Capture the cell that displays the provided text and extract its [x, y] central coordinate. 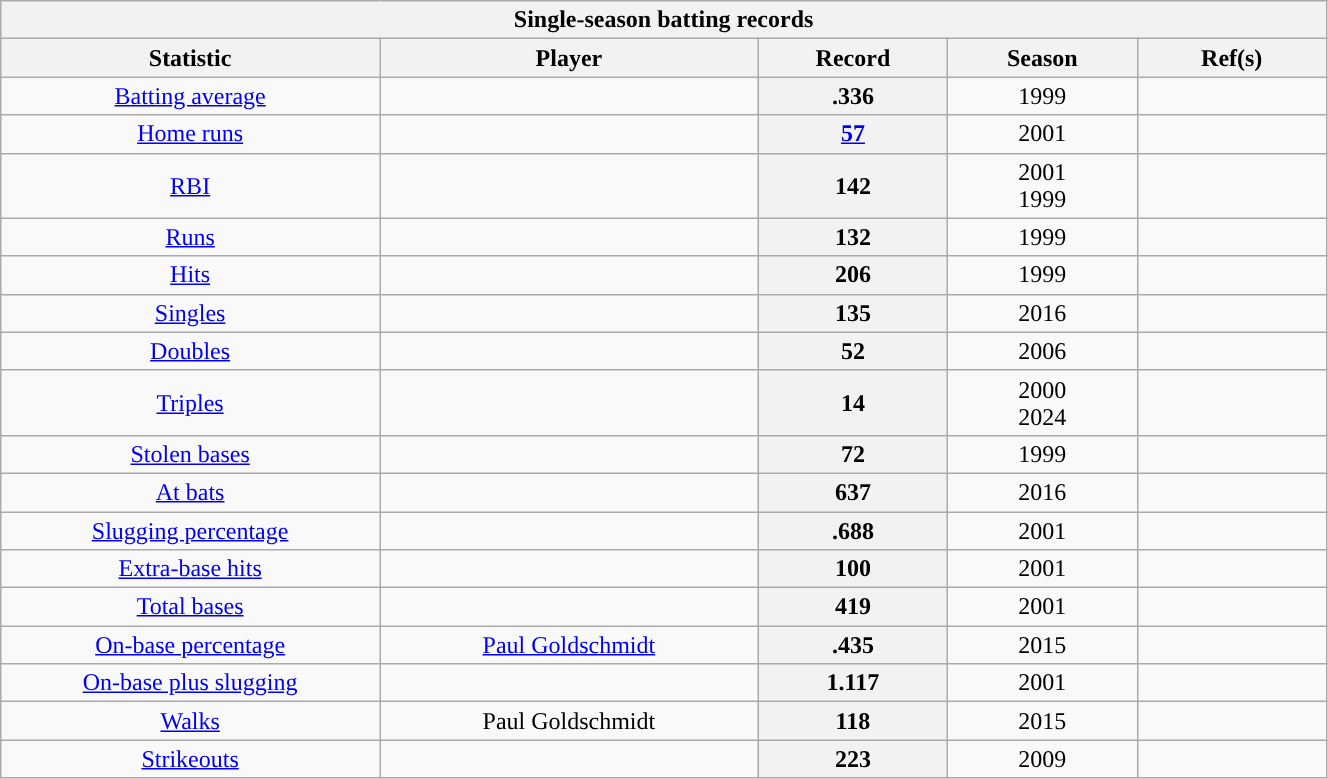
223 [852, 759]
.336 [852, 96]
Total bases [190, 607]
Season [1042, 58]
Batting average [190, 96]
Hits [190, 275]
132 [852, 237]
Extra-base hits [190, 569]
Statistic [190, 58]
Home runs [190, 134]
Walks [190, 721]
Ref(s) [1232, 58]
72 [852, 454]
Player [570, 58]
Record [852, 58]
Strikeouts [190, 759]
118 [852, 721]
Doubles [190, 351]
2009 [1042, 759]
Slugging percentage [190, 531]
419 [852, 607]
20002024 [1042, 402]
637 [852, 492]
On-base percentage [190, 645]
1.117 [852, 683]
135 [852, 313]
206 [852, 275]
.435 [852, 645]
100 [852, 569]
2006 [1042, 351]
57 [852, 134]
Singles [190, 313]
RBI [190, 186]
.688 [852, 531]
Single-season batting records [664, 20]
52 [852, 351]
14 [852, 402]
142 [852, 186]
On-base plus slugging [190, 683]
Stolen bases [190, 454]
20011999 [1042, 186]
Triples [190, 402]
At bats [190, 492]
Runs [190, 237]
